Pinpoint the cell where the given text exists, returning its [X, Y] midpoint coordinate. 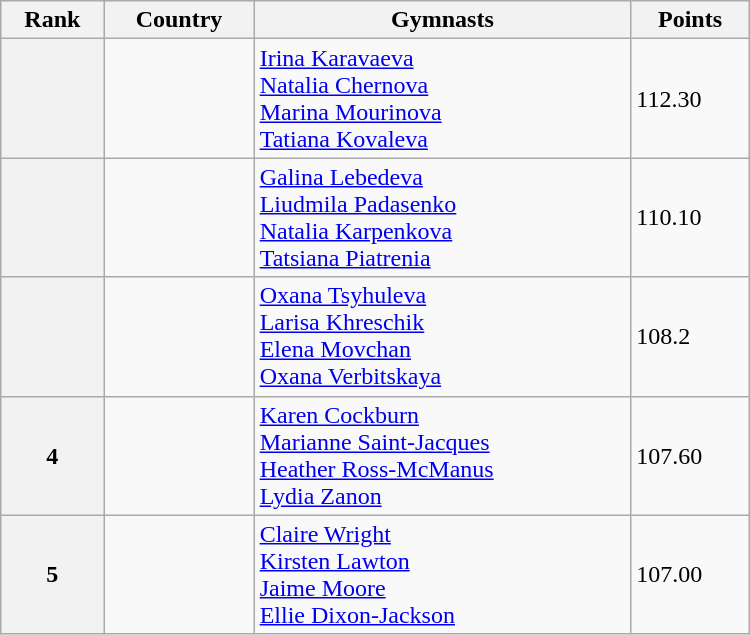
Claire Wright Kirsten Lawton Jaime Moore Ellie Dixon-Jackson [442, 574]
Galina Lebedeva Liudmila Padasenko Natalia Karpenkova Tatsiana Piatrenia [442, 218]
5 [52, 574]
Oxana Tsyhuleva Larisa Khreschik Elena Movchan Oxana Verbitskaya [442, 336]
112.30 [690, 98]
Irina Karavaeva Natalia Chernova Marina Mourinova Tatiana Kovaleva [442, 98]
4 [52, 456]
107.00 [690, 574]
110.10 [690, 218]
Rank [52, 20]
Karen Cockburn Marianne Saint-Jacques Heather Ross-McManus Lydia Zanon [442, 456]
107.60 [690, 456]
Country [179, 20]
Points [690, 20]
108.2 [690, 336]
Gymnasts [442, 20]
